Search for the cell housing the specified text and yield its (X, Y) center coordinate. 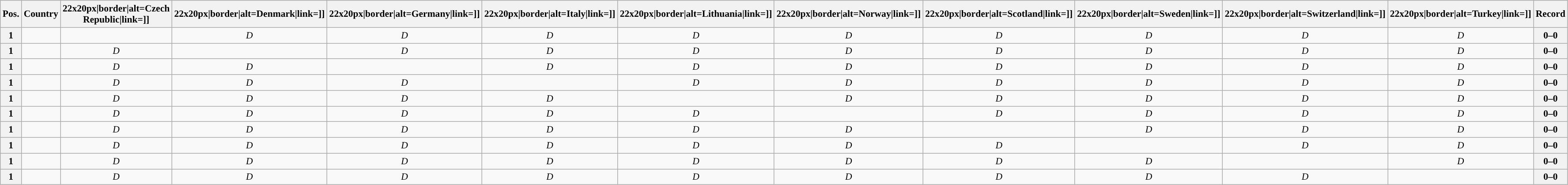
22x20px|border|alt=Germany|link=]] (404, 14)
Record (1551, 14)
22x20px|border|alt=Lithuania|link=]] (696, 14)
22x20px|border|alt=Norway|link=]] (849, 14)
22x20px|border|alt=Turkey|link=]] (1461, 14)
22x20px|border|alt=Scotland|link=]] (999, 14)
22x20px|border|alt=Sweden|link=]] (1149, 14)
22x20px|border|alt=Czech Republic|link=]] (117, 14)
22x20px|border|alt=Italy|link=]] (550, 14)
Pos. (11, 14)
22x20px|border|alt=Switzerland|link=]] (1305, 14)
22x20px|border|alt=Denmark|link=]] (249, 14)
Country (41, 14)
